Pinpoint the cell where the given text exists, returning its [x, y] midpoint coordinate. 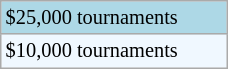
$25,000 tournaments [114, 17]
$10,000 tournaments [114, 51]
